Capture the cell that displays the provided text and extract its (x, y) central coordinate. 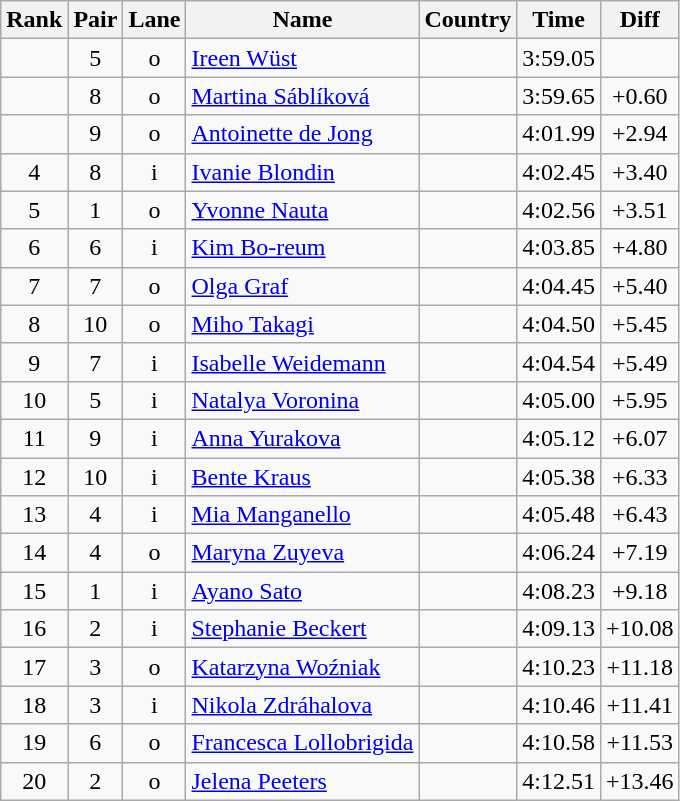
4:08.23 (559, 591)
Ayano Sato (302, 591)
16 (34, 629)
18 (34, 705)
+0.60 (640, 96)
14 (34, 553)
Miho Takagi (302, 324)
+3.40 (640, 172)
Olga Graf (302, 286)
Katarzyna Woźniak (302, 667)
+5.49 (640, 362)
4:05.48 (559, 515)
Stephanie Beckert (302, 629)
Country (468, 20)
20 (34, 781)
12 (34, 477)
3:59.05 (559, 58)
4:02.45 (559, 172)
+10.08 (640, 629)
Maryna Zuyeva (302, 553)
Yvonne Nauta (302, 210)
Jelena Peeters (302, 781)
+4.80 (640, 248)
Francesca Lollobrigida (302, 743)
+6.33 (640, 477)
Isabelle Weidemann (302, 362)
Bente Kraus (302, 477)
Nikola Zdráhalova (302, 705)
Rank (34, 20)
+2.94 (640, 134)
Kim Bo-reum (302, 248)
Antoinette de Jong (302, 134)
+7.19 (640, 553)
13 (34, 515)
4:10.23 (559, 667)
+13.46 (640, 781)
4:12.51 (559, 781)
Natalya Voronina (302, 400)
+11.18 (640, 667)
+6.43 (640, 515)
Ivanie Blondin (302, 172)
4:05.38 (559, 477)
+11.53 (640, 743)
4:02.56 (559, 210)
Time (559, 20)
Anna Yurakova (302, 438)
4:03.85 (559, 248)
4:10.58 (559, 743)
4:09.13 (559, 629)
3:59.65 (559, 96)
+5.45 (640, 324)
19 (34, 743)
Lane (154, 20)
+3.51 (640, 210)
+6.07 (640, 438)
4:04.54 (559, 362)
Pair (96, 20)
+5.40 (640, 286)
4:01.99 (559, 134)
Martina Sáblíková (302, 96)
4:05.00 (559, 400)
Diff (640, 20)
+5.95 (640, 400)
4:10.46 (559, 705)
Mia Manganello (302, 515)
+11.41 (640, 705)
4:04.45 (559, 286)
4:04.50 (559, 324)
+9.18 (640, 591)
4:05.12 (559, 438)
17 (34, 667)
4:06.24 (559, 553)
Ireen Wüst (302, 58)
11 (34, 438)
15 (34, 591)
Name (302, 20)
